Output the [X, Y] coordinate of the center of the cell containing the given text.  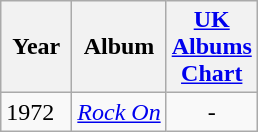
1972 [36, 112]
Rock On [119, 112]
- [212, 112]
Album [119, 47]
Year [36, 47]
UK Albums Chart [212, 47]
